Search for the cell housing the specified text and yield its (x, y) center coordinate. 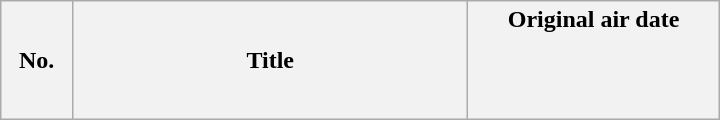
Original air date (594, 60)
No. (37, 60)
Title (270, 60)
